Identify which cell holds the provided text, then report its [x, y] central coordinate. 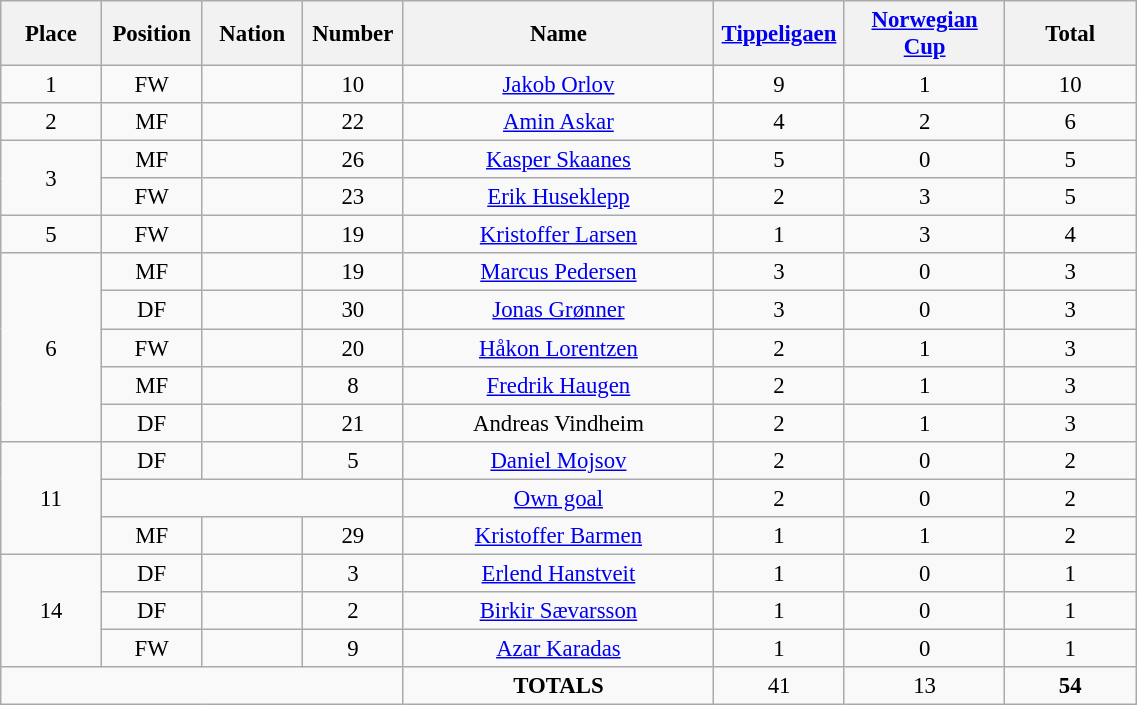
Håkon Lorentzen [558, 348]
8 [354, 385]
22 [354, 122]
30 [354, 310]
Amin Askar [558, 122]
Kristoffer Barmen [558, 536]
Marcus Pedersen [558, 273]
Birkir Sævarsson [558, 611]
Erlend Hanstveit [558, 573]
11 [52, 498]
54 [1070, 686]
Name [558, 34]
Tippeligaen [780, 34]
26 [354, 160]
41 [780, 686]
TOTALS [558, 686]
Kristoffer Larsen [558, 235]
29 [354, 536]
20 [354, 348]
Erik Huseklepp [558, 197]
21 [354, 423]
Number [354, 34]
Nation [252, 34]
Own goal [558, 498]
Fredrik Haugen [558, 385]
Position [152, 34]
13 [924, 686]
Place [52, 34]
Norwegian Cup [924, 34]
Jakob Orlov [558, 85]
Total [1070, 34]
Jonas Grønner [558, 310]
14 [52, 610]
23 [354, 197]
Azar Karadas [558, 648]
Andreas Vindheim [558, 423]
Daniel Mojsov [558, 460]
Kasper Skaanes [558, 160]
